Extract the [X, Y] coordinate from the center of the cell holding the provided text.  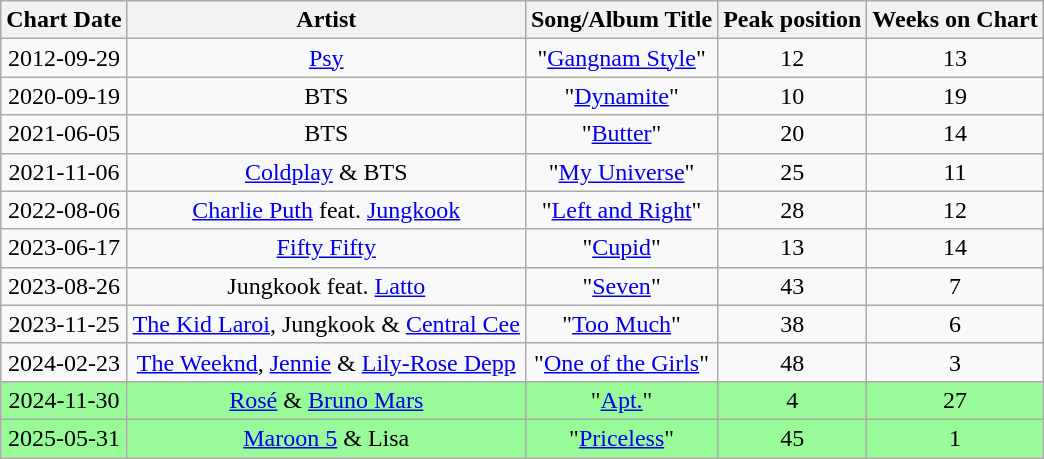
48 [792, 362]
Artist [326, 20]
"My Universe" [621, 172]
Fifty Fifty [326, 248]
Weeks on Chart [955, 20]
"Butter" [621, 134]
10 [792, 96]
Peak position [792, 20]
27 [955, 400]
11 [955, 172]
45 [792, 438]
"Seven" [621, 286]
Maroon 5 & Lisa [326, 438]
19 [955, 96]
"Cupid" [621, 248]
Song/Album Title [621, 20]
3 [955, 362]
Psy [326, 58]
"Left and Right" [621, 210]
2021-11-06 [64, 172]
2020-09-19 [64, 96]
6 [955, 324]
Jungkook feat. Latto [326, 286]
Coldplay & BTS [326, 172]
"One of the Girls" [621, 362]
Charlie Puth feat. Jungkook [326, 210]
2021-06-05 [64, 134]
7 [955, 286]
2023-06-17 [64, 248]
2012-09-29 [64, 58]
1 [955, 438]
28 [792, 210]
The Weeknd, Jennie & Lily-Rose Depp [326, 362]
4 [792, 400]
Chart Date [64, 20]
2023-11-25 [64, 324]
"Dynamite" [621, 96]
2024-11-30 [64, 400]
25 [792, 172]
2023-08-26 [64, 286]
2022-08-06 [64, 210]
2024-02-23 [64, 362]
2025-05-31 [64, 438]
43 [792, 286]
"Gangnam Style" [621, 58]
38 [792, 324]
"Apt." [621, 400]
The Kid Laroi, Jungkook & Central Cee [326, 324]
20 [792, 134]
"Priceless" [621, 438]
"Too Much" [621, 324]
Rosé & Bruno Mars [326, 400]
